Determine the (X, Y) coordinate at the center of the cell enclosing the given text.  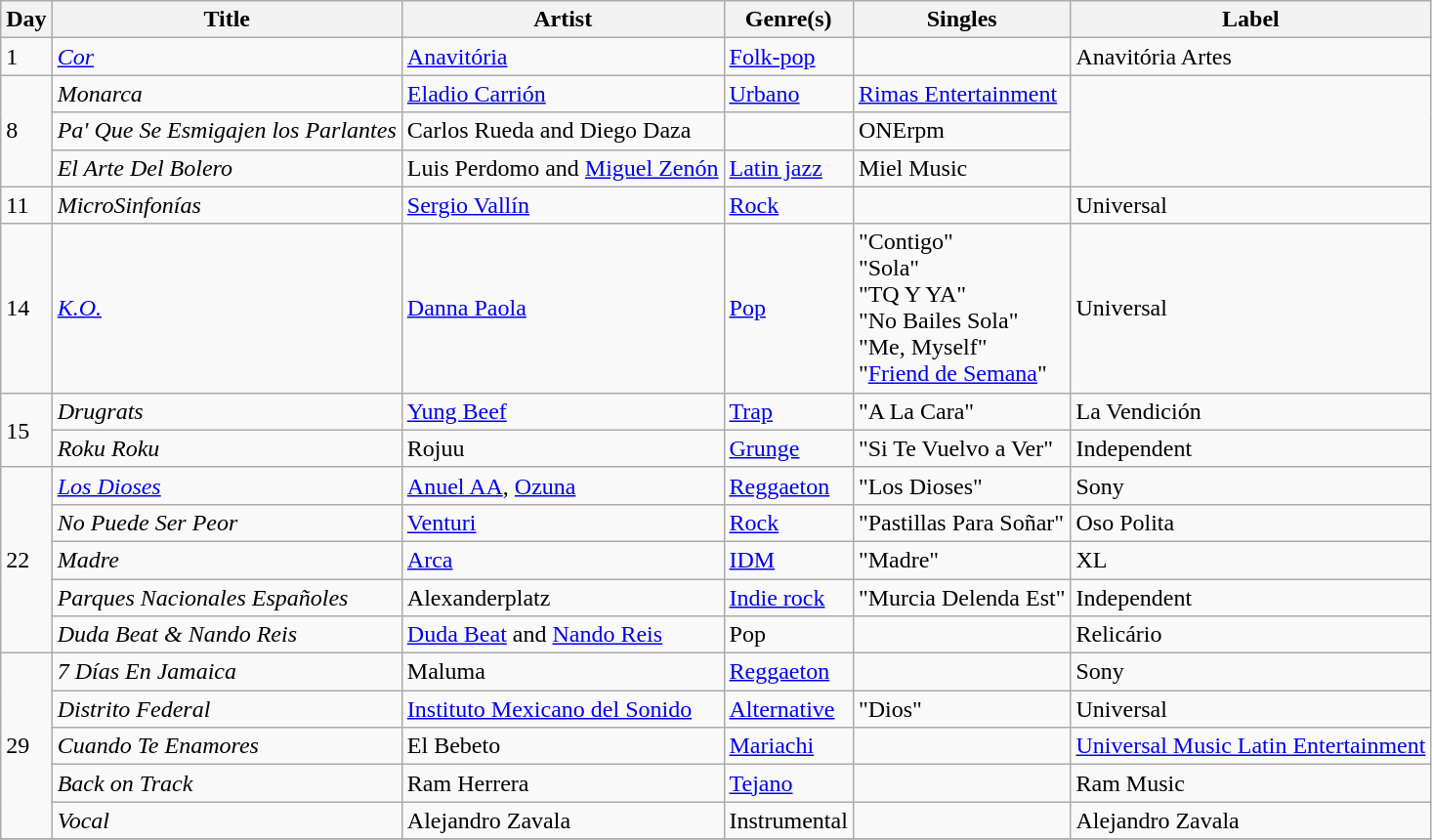
Day (26, 20)
"Los Dioses" (961, 485)
Instrumental (788, 820)
Instituto Mexicano del Sonido (563, 709)
Mariachi (788, 746)
El Arte Del Bolero (227, 168)
Tejano (788, 783)
"Pastillas Para Soñar" (961, 523)
Alternative (788, 709)
Yung Beef (563, 411)
Vocal (227, 820)
Grunge (788, 448)
Cuando Te Enamores (227, 746)
29 (26, 746)
Anavitória Artes (1250, 57)
Trap (788, 411)
"A La Cara" (961, 411)
Anuel AA, Ozuna (563, 485)
Carlos Rueda and Diego Daza (563, 131)
Universal Music Latin Entertainment (1250, 746)
Venturi (563, 523)
Roku Roku (227, 448)
Danna Paola (563, 309)
Folk-pop (788, 57)
Indie rock (788, 597)
Miel Music (961, 168)
Drugrats (227, 411)
Alexanderplatz (563, 597)
Urbano (788, 94)
Artist (563, 20)
"Dios" (961, 709)
"Murcia Delenda Est" (961, 597)
Duda Beat and Nando Reis (563, 635)
Title (227, 20)
7 Días En Jamaica (227, 672)
La Vendición (1250, 411)
Distrito Federal (227, 709)
Rimas Entertainment (961, 94)
22 (26, 560)
No Puede Ser Peor (227, 523)
"Madre" (961, 560)
ONErpm (961, 131)
Parques Nacionales Españoles (227, 597)
XL (1250, 560)
Sergio Vallín (563, 205)
El Bebeto (563, 746)
11 (26, 205)
Singles (961, 20)
Ram Herrera (563, 783)
Pa' Que Se Esmigajen los Parlantes (227, 131)
Duda Beat & Nando Reis (227, 635)
"Contigo""Sola""TQ Y YA""No Bailes Sola""Me, Myself""Friend de Semana" (961, 309)
Oso Polita (1250, 523)
Los Dioses (227, 485)
"Si Te Vuelvo a Ver" (961, 448)
14 (26, 309)
Latin jazz (788, 168)
Ram Music (1250, 783)
K.O. (227, 309)
Monarca (227, 94)
Genre(s) (788, 20)
Madre (227, 560)
Anavitória (563, 57)
Eladio Carrión (563, 94)
8 (26, 131)
Back on Track (227, 783)
MicroSinfonías (227, 205)
Label (1250, 20)
Arca (563, 560)
Cor (227, 57)
Relicário (1250, 635)
IDM (788, 560)
Maluma (563, 672)
Luis Perdomo and Miguel Zenón (563, 168)
15 (26, 430)
Rojuu (563, 448)
1 (26, 57)
